Locate the cell with the specified text and output its (X, Y) center coordinate. 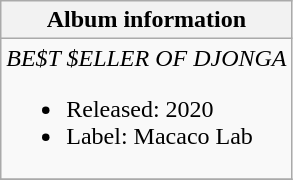
Album information (146, 20)
BE$T $ELLER OF DJONGAReleased: 2020Label: Macaco Lab (146, 109)
